From the cell containing the given text, extract its center point as [x, y] coordinate. 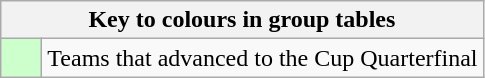
Key to colours in group tables [242, 20]
Teams that advanced to the Cup Quarterfinal [262, 58]
